Identify which cell holds the provided text, then report its (X, Y) central coordinate. 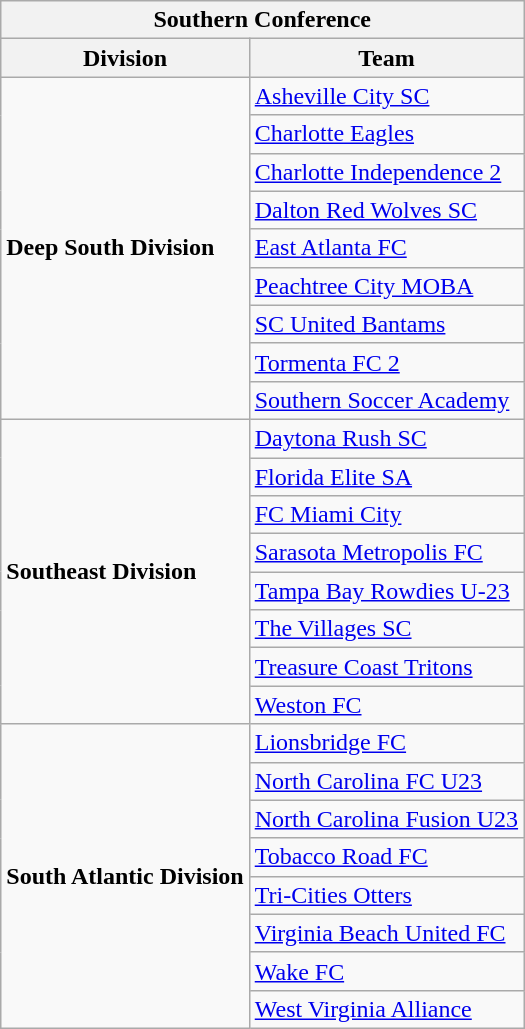
Southern Soccer Academy (386, 400)
The Villages SC (386, 629)
Lionsbridge FC (386, 743)
Tampa Bay Rowdies U-23 (386, 591)
Sarasota Metropolis FC (386, 553)
Florida Elite SA (386, 477)
North Carolina FC U23 (386, 781)
Peachtree City MOBA (386, 286)
Deep South Division (125, 248)
Weston FC (386, 705)
Daytona Rush SC (386, 438)
Virginia Beach United FC (386, 933)
Charlotte Eagles (386, 134)
Dalton Red Wolves SC (386, 210)
Team (386, 58)
Tobacco Road FC (386, 857)
FC Miami City (386, 515)
Treasure Coast Tritons (386, 667)
Southern Conference (262, 20)
Tormenta FC 2 (386, 362)
Wake FC (386, 971)
Division (125, 58)
Charlotte Independence 2 (386, 172)
North Carolina Fusion U23 (386, 819)
Asheville City SC (386, 96)
East Atlanta FC (386, 248)
Southeast Division (125, 571)
West Virginia Alliance (386, 1009)
Tri-Cities Otters (386, 895)
SC United Bantams (386, 324)
South Atlantic Division (125, 876)
